Provide the [X, Y] coordinate of the cell's center where the given text is located.  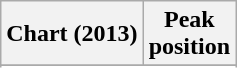
Chart (2013) [72, 34]
Peakposition [189, 34]
